Identify which cell holds the provided text, then report its [X, Y] central coordinate. 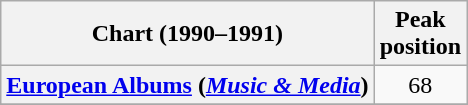
68 [420, 85]
European Albums (Music & Media) [188, 85]
Chart (1990–1991) [188, 34]
Peakposition [420, 34]
